Identify which cell holds the provided text, then report its (X, Y) central coordinate. 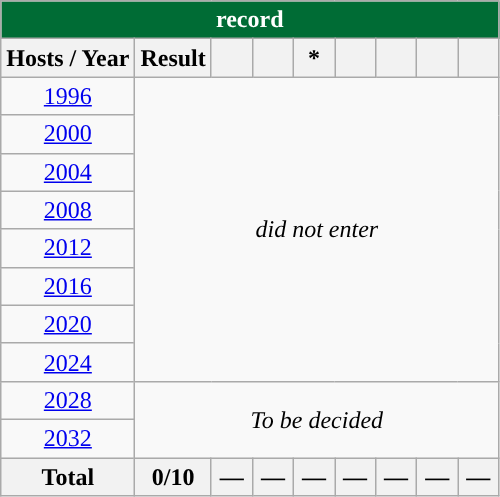
2004 (68, 172)
* (314, 58)
2016 (68, 286)
record (250, 20)
2008 (68, 210)
2020 (68, 324)
To be decided (317, 419)
2000 (68, 134)
2012 (68, 248)
0/10 (173, 477)
2032 (68, 438)
2028 (68, 400)
2024 (68, 362)
1996 (68, 96)
did not enter (317, 229)
Total (68, 477)
Result (173, 58)
Hosts / Year (68, 58)
